Scan for the cell matching the given text and deliver its [X, Y] coordinate at center. 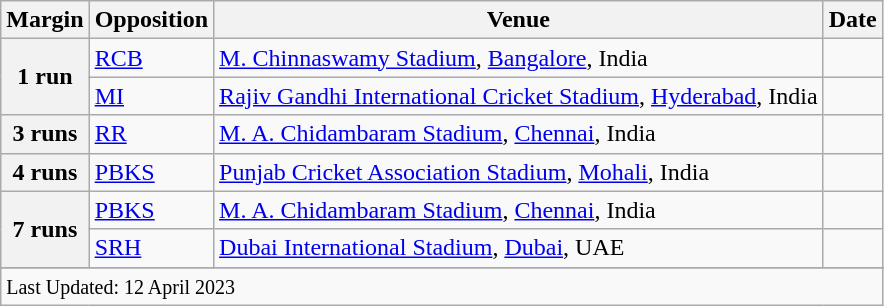
Venue [519, 20]
Opposition [151, 20]
Last Updated: 12 April 2023 [442, 286]
RR [151, 134]
SRH [151, 248]
7 runs [45, 229]
M. Chinnaswamy Stadium, Bangalore, India [519, 58]
RCB [151, 58]
1 run [45, 77]
Margin [45, 20]
4 runs [45, 172]
Dubai International Stadium, Dubai, UAE [519, 248]
MI [151, 96]
Date [852, 20]
3 runs [45, 134]
Punjab Cricket Association Stadium, Mohali, India [519, 172]
Rajiv Gandhi International Cricket Stadium, Hyderabad, India [519, 96]
